Extract the (x, y) coordinate from the center of the cell holding the provided text.  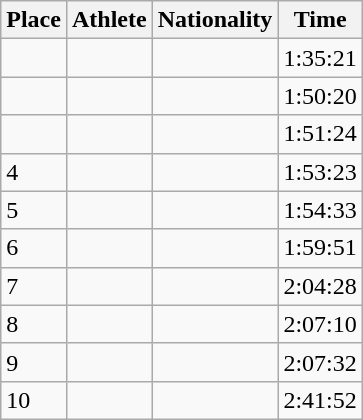
Time (320, 20)
2:41:52 (320, 400)
7 (34, 286)
1:50:20 (320, 96)
8 (34, 324)
6 (34, 248)
2:07:32 (320, 362)
1:54:33 (320, 210)
2:07:10 (320, 324)
Athlete (109, 20)
4 (34, 172)
10 (34, 400)
5 (34, 210)
Nationality (215, 20)
1:59:51 (320, 248)
1:53:23 (320, 172)
Place (34, 20)
9 (34, 362)
1:51:24 (320, 134)
1:35:21 (320, 58)
2:04:28 (320, 286)
